From the cell containing the given text, extract its center point as (x, y) coordinate. 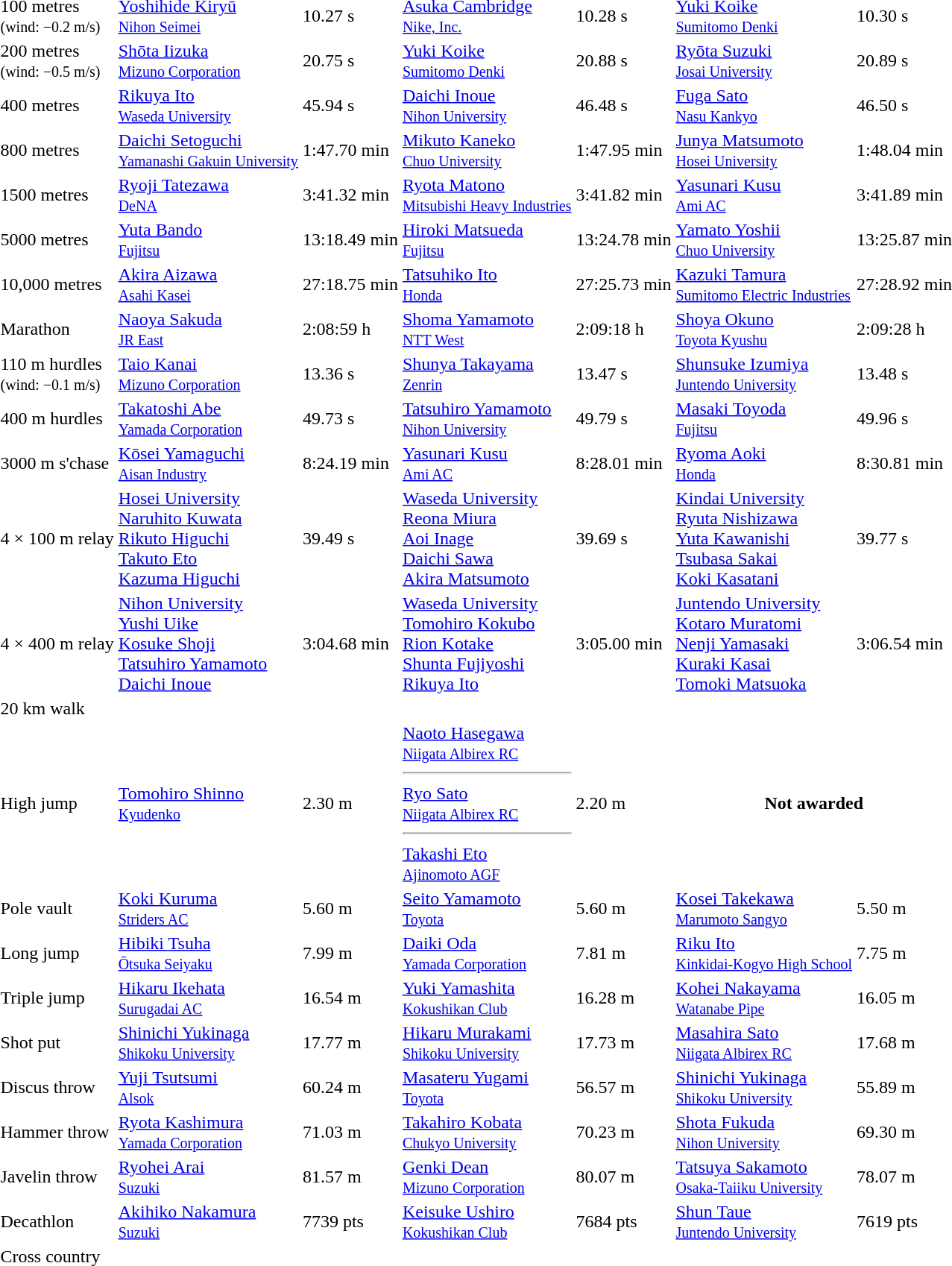
2:09:18 h (623, 330)
20.75 s (350, 61)
Shunya TakayamaZenrin (487, 374)
Junya MatsumotoHosei University (764, 151)
3:05.00 min (623, 643)
Takatoshi AbeYamada Corporation (208, 419)
13.36 s (350, 374)
Kohei NakayamaWatanabe Pipe (764, 998)
Keisuke UshiroKokushikan Club (487, 1221)
Ryota MatonoMitsubishi Heavy Industries (487, 195)
Yamato YoshiiChuo University (764, 240)
71.03 m (350, 1132)
2:08:59 h (350, 330)
Nihon UniversityYushi UikeKosuke ShojiTatsuhiro YamamotoDaichi Inoue (208, 643)
13:24.78 min (623, 240)
39.69 s (623, 538)
Hosei UniversityNaruhito KuwataRikuto HiguchiTakuto EtoKazuma Higuchi (208, 538)
Yuki KoikeSumitomo Denki (487, 61)
Shoma YamamotoNTT West (487, 330)
Tomohiro ShinnoKyudenko (208, 804)
Kindai UniversityRyuta NishizawaYuta KawanishiTsubasa SakaiKoki Kasatani (764, 538)
49.79 s (623, 419)
Juntendo UniversityKotaro MuratomiNenji YamasakiKuraki KasaiTomoki Matsuoka (764, 643)
81.57 m (350, 1177)
Daichi SetoguchiYamanashi Gakuin University (208, 151)
Hikaru MurakamiShikoku University (487, 1042)
Masaki ToyodaFujitsu (764, 419)
Ryoji TatezawaDeNA (208, 195)
Kōsei YamaguchiAisan Industry (208, 464)
17.77 m (350, 1042)
Waseda UniversityReona MiuraAoi InageDaichi SawaAkira Matsumoto (487, 538)
3:04.68 min (350, 643)
Rikuya ItoWaseda University (208, 106)
Ryoma AokiHonda (764, 464)
Genki DeanMizuno Corporation (487, 1177)
Naoto HasegawaNiigata Albirex RCRyo SatoNiigata Albirex RCTakashi EtoAjinomoto AGF (487, 804)
7.81 m (623, 953)
Seito YamamotoToyota (487, 908)
60.24 m (350, 1087)
Hiroki MatsuedaFujitsu (487, 240)
Shota FukudaNihon University (764, 1132)
Hikaru IkehataSurugadai AC (208, 998)
Takahiro KobataChukyo University (487, 1132)
Shun TaueJuntendo University (764, 1221)
Tatsuhiro YamamotoNihon University (487, 419)
39.49 s (350, 538)
45.94 s (350, 106)
Ryohei AraiSuzuki (208, 1177)
Daiki OdaYamada Corporation (487, 953)
Akihiko NakamuraSuzuki (208, 1221)
2.30 m (350, 804)
56.57 m (623, 1087)
1:47.95 min (623, 151)
8:28.01 min (623, 464)
16.28 m (623, 998)
27:25.73 min (623, 285)
Tatsuya SakamotoOsaka-Taiiku University (764, 1177)
8:24.19 min (350, 464)
80.07 m (623, 1177)
7739 pts (350, 1221)
Yuki YamashitaKokushikan Club (487, 998)
Fuga SatoNasu Kankyo (764, 106)
Shoya OkunoToyota Kyushu (764, 330)
Mikuto KanekoChuo University (487, 151)
13:18.49 min (350, 240)
17.73 m (623, 1042)
46.48 s (623, 106)
Shunsuke IzumiyaJuntendo University (764, 374)
13.47 s (623, 374)
27:18.75 min (350, 285)
Hibiki TsuhaŌtsuka Seiyaku (208, 953)
7684 pts (623, 1221)
Koki KurumaStriders AC (208, 908)
Waseda UniversityTomohiro KokuboRion KotakeShunta FujiyoshiRikuya Ito (487, 643)
49.73 s (350, 419)
Masateru YugamiToyota (487, 1087)
3:41.32 min (350, 195)
20.88 s (623, 61)
Daichi InoueNihon University (487, 106)
1:47.70 min (350, 151)
Kosei TakekawaMarumoto Sangyo (764, 908)
7.99 m (350, 953)
Yuji TsutsumiAlsok (208, 1087)
Ryota KashimuraYamada Corporation (208, 1132)
Kazuki TamuraSumitomo Electric Industries (764, 285)
Yuta BandoFujitsu (208, 240)
70.23 m (623, 1132)
16.54 m (350, 998)
Tatsuhiko ItoHonda (487, 285)
Akira AizawaAsahi Kasei (208, 285)
Taio KanaiMizuno Corporation (208, 374)
Shōta IizukaMizuno Corporation (208, 61)
2.20 m (623, 804)
Masahira SatoNiigata Albirex RC (764, 1042)
Ryōta SuzukiJosai University (764, 61)
3:41.82 min (623, 195)
Riku ItoKinkidai-Kogyo High School (764, 953)
Naoya SakudaJR East (208, 330)
